Locate the cell with the specified text and output its [X, Y] center coordinate. 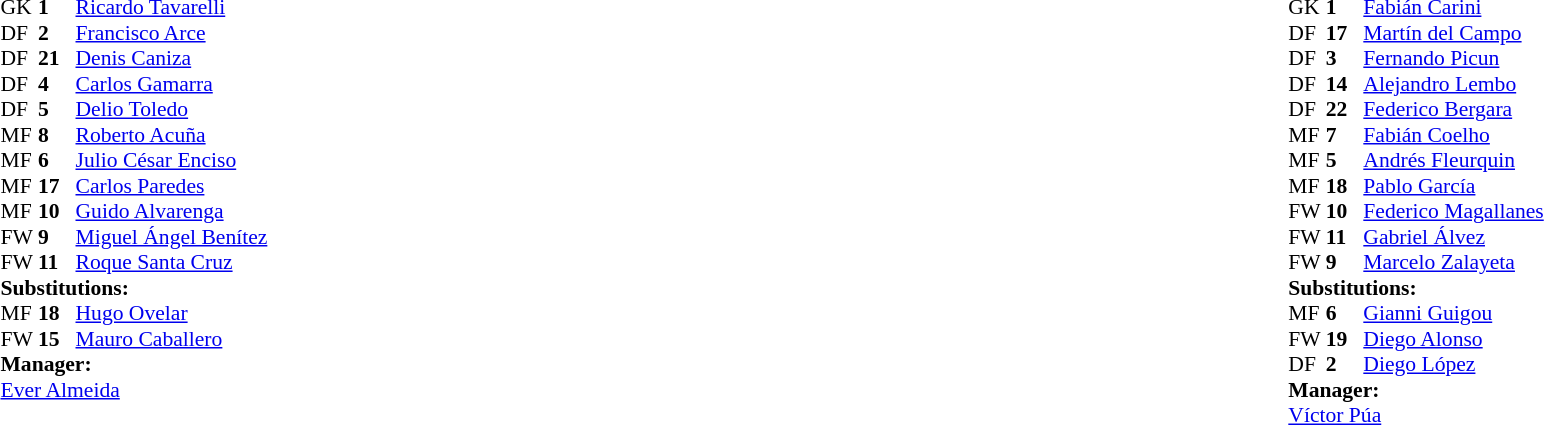
Hugo Ovelar [172, 313]
15 [57, 339]
Guido Alvarenga [172, 211]
Julio César Enciso [172, 161]
Francisco Arce [172, 33]
4 [57, 84]
Miguel Ángel Benítez [172, 237]
22 [1345, 109]
Roque Santa Cruz [172, 263]
21 [57, 59]
Mauro Caballero [172, 339]
14 [1345, 84]
Substitutions: [134, 288]
Delio Toledo [172, 109]
7 [1345, 135]
Ever Almeida [134, 390]
Manager: [134, 365]
Carlos Gamarra [172, 84]
3 [1345, 59]
Denis Caniza [172, 59]
19 [1345, 339]
Roberto Acuña [172, 135]
Carlos Paredes [172, 186]
8 [57, 135]
